Determine the (x, y) coordinate at the center of the cell enclosing the given text.  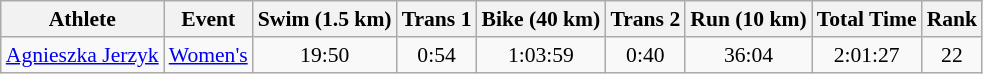
Athlete (82, 19)
Trans 2 (645, 19)
Bike (40 km) (542, 19)
Rank (952, 19)
0:40 (645, 55)
0:54 (437, 55)
36:04 (748, 55)
Total Time (867, 19)
19:50 (325, 55)
Agnieszka Jerzyk (82, 55)
2:01:27 (867, 55)
Trans 1 (437, 19)
Women's (208, 55)
Event (208, 19)
Swim (1.5 km) (325, 19)
Run (10 km) (748, 19)
1:03:59 (542, 55)
22 (952, 55)
